Return [X, Y] of the center of cell containing provided text 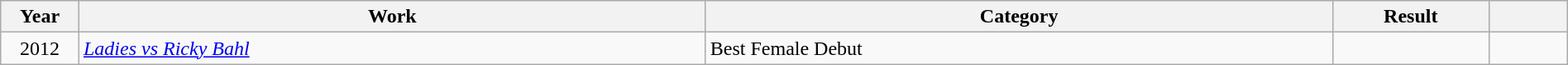
Category [1019, 17]
Year [40, 17]
Work [392, 17]
Result [1411, 17]
Ladies vs Ricky Bahl [392, 48]
2012 [40, 48]
Best Female Debut [1019, 48]
